Provide the [x, y] coordinate of the cell's center where the given text is located.  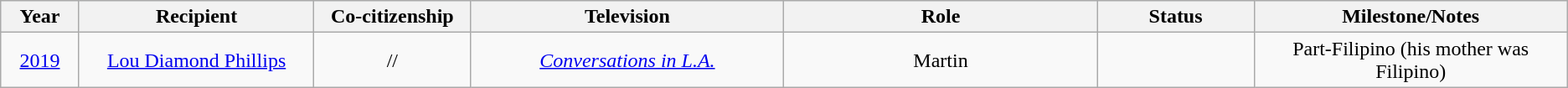
Television [627, 17]
Milestone/Notes [1411, 17]
2019 [40, 60]
Recipient [196, 17]
Martin [941, 60]
Lou Diamond Phillips [196, 60]
// [392, 60]
Status [1176, 17]
Year [40, 17]
Part-Filipino (his mother was Filipino) [1411, 60]
Co-citizenship [392, 17]
Role [941, 17]
Conversations in L.A. [627, 60]
